Provide the [X, Y] coordinate of the cell's center where the given text is located.  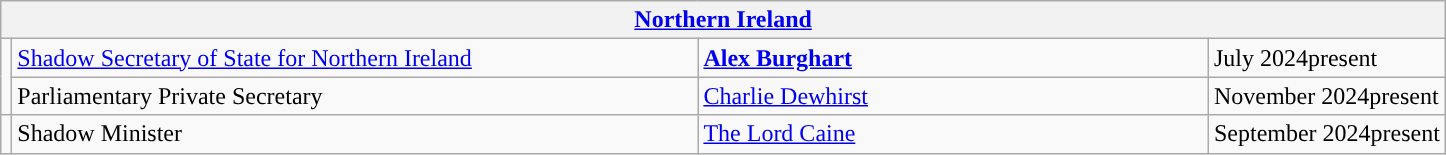
Northern Ireland [724, 20]
Alex Burghart [954, 58]
Parliamentary Private Secretary [355, 96]
July 2024present [1326, 58]
September 2024present [1326, 134]
Shadow Secretary of State for Northern Ireland [355, 58]
November 2024present [1326, 96]
Shadow Minister [355, 134]
Charlie Dewhirst [954, 96]
The Lord Caine [954, 134]
